Provide the (x, y) coordinate of the cell's center where the given text is located.  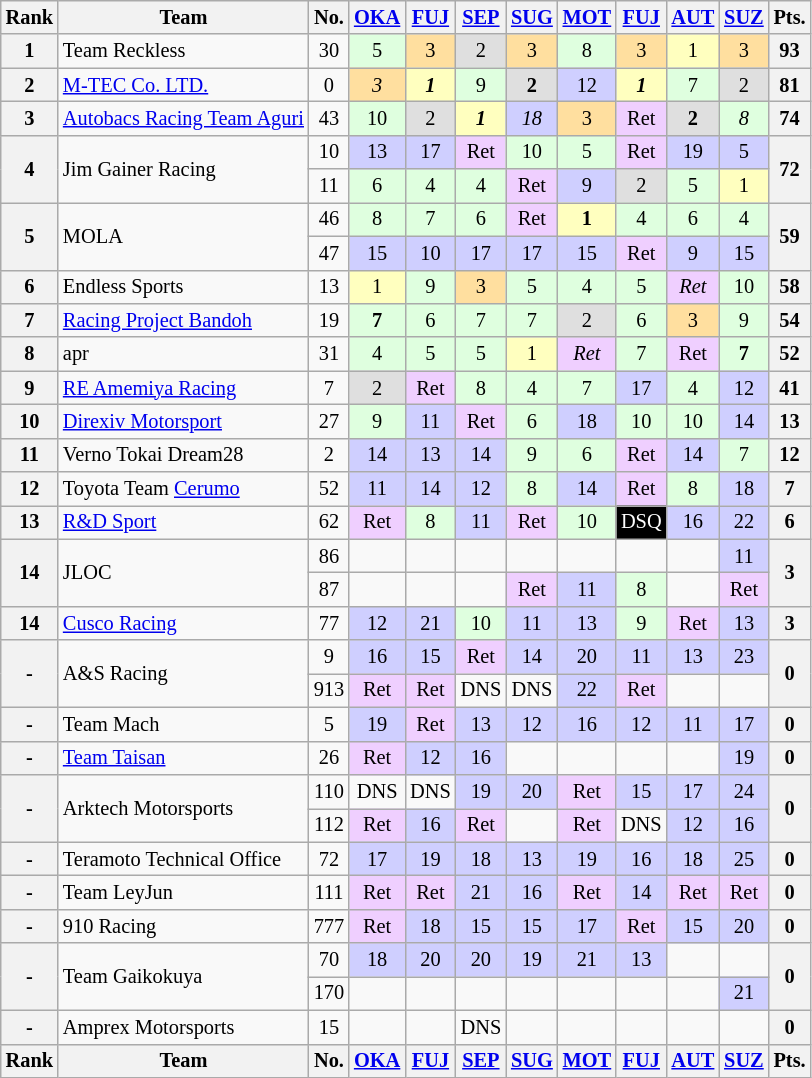
Direxiv Motorsport (184, 421)
47 (329, 253)
70 (329, 960)
110 (329, 791)
81 (790, 85)
54 (790, 320)
MOLA (184, 236)
Team LeyJun (184, 892)
27 (329, 421)
Team Gaikokuya (184, 976)
Racing Project Bandoh (184, 320)
62 (329, 522)
Amprex Motorsports (184, 1027)
87 (329, 589)
31 (329, 354)
Teramoto Technical Office (184, 859)
Endless Sports (184, 287)
26 (329, 758)
Cusco Racing (184, 623)
Autobacs Racing Team Aguri (184, 118)
30 (329, 51)
46 (329, 219)
Toyota Team Cerumo (184, 489)
93 (790, 51)
41 (790, 388)
Arktech Motorsports (184, 808)
913 (329, 690)
Team Taisan (184, 758)
170 (329, 993)
RE Amemiya Racing (184, 388)
23 (744, 657)
R&D Sport (184, 522)
86 (329, 556)
58 (790, 287)
DSQ (641, 522)
43 (329, 118)
112 (329, 825)
A&S Racing (184, 674)
Verno Tokai Dream28 (184, 455)
Team Mach (184, 724)
777 (329, 926)
M-TEC Co. LTD. (184, 85)
910 Racing (184, 926)
24 (744, 791)
25 (744, 859)
74 (790, 118)
111 (329, 892)
Team Reckless (184, 51)
JLOC (184, 572)
apr (184, 354)
Jim Gainer Racing (184, 168)
59 (790, 236)
77 (329, 623)
